Scan for the cell matching the given text and deliver its (X, Y) coordinate at center. 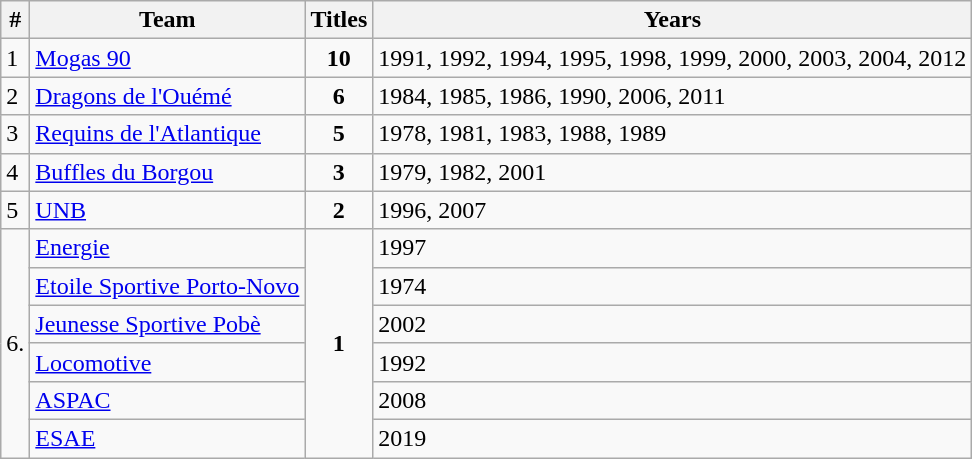
1979, 1982, 2001 (672, 172)
2008 (672, 400)
1978, 1981, 1983, 1988, 1989 (672, 134)
1991, 1992, 1994, 1995, 1998, 1999, 2000, 2003, 2004, 2012 (672, 58)
6. (16, 343)
1992 (672, 362)
Mogas 90 (168, 58)
Years (672, 20)
Energie (168, 248)
1997 (672, 248)
ESAE (168, 438)
ASPAC (168, 400)
Buffles du Borgou (168, 172)
1974 (672, 286)
Etoile Sportive Porto-Novo (168, 286)
1996, 2007 (672, 210)
UNB (168, 210)
Jeunesse Sportive Pobè (168, 324)
6 (339, 96)
Team (168, 20)
1984, 1985, 1986, 1990, 2006, 2011 (672, 96)
4 (16, 172)
Requins de l'Atlantique (168, 134)
Locomotive (168, 362)
Titles (339, 20)
10 (339, 58)
2019 (672, 438)
# (16, 20)
Dragons de l'Ouémé (168, 96)
2002 (672, 324)
